Return the (x, y) coordinate for the center point of the cell that contains the specified text.  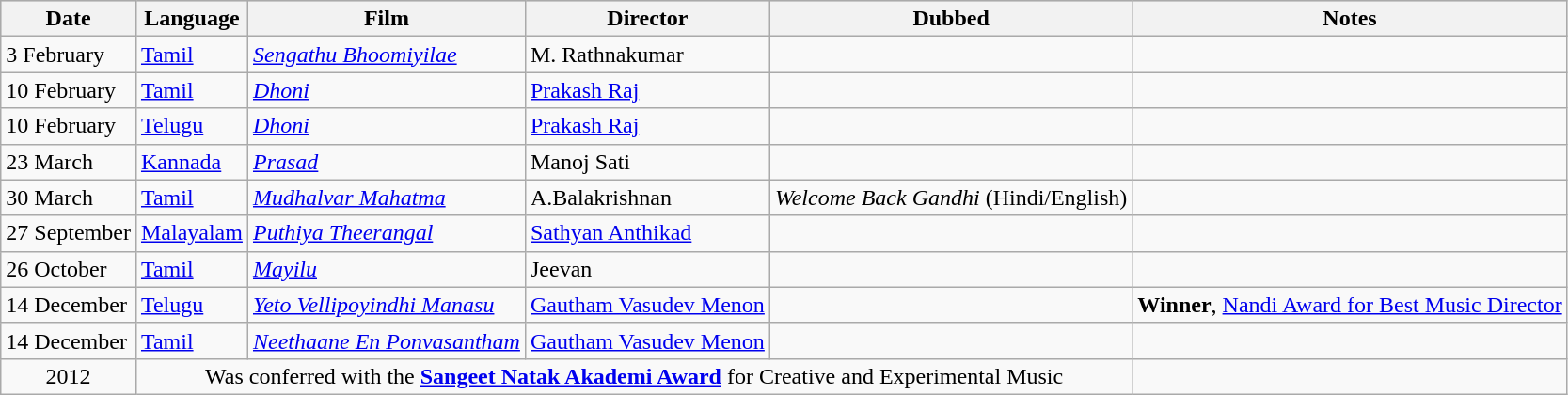
Date (69, 19)
27 September (69, 233)
Film (386, 19)
Mudhalvar Mahatma (386, 197)
Kannada (192, 162)
2012 (69, 376)
Welcome Back Gandhi (Hindi/English) (950, 197)
M. Rathnakumar (647, 55)
Puthiya Theerangal (386, 233)
Yeto Vellipoyindhi Manasu (386, 305)
Jeevan (647, 269)
Neethaane En Ponvasantham (386, 340)
Sengathu Bhoomiyilae (386, 55)
A.Balakrishnan (647, 197)
Manoj Sati (647, 162)
Prasad (386, 162)
Notes (1350, 19)
Director (647, 19)
Was conferred with the Sangeet Natak Akademi Award for Creative and Experimental Music (634, 376)
Dubbed (950, 19)
Mayilu (386, 269)
Sathyan Anthikad (647, 233)
Winner, Nandi Award for Best Music Director (1350, 305)
26 October (69, 269)
Malayalam (192, 233)
3 February (69, 55)
30 March (69, 197)
Language (192, 19)
23 March (69, 162)
